Provide the [x, y] coordinate of the cell's center where the given text is located.  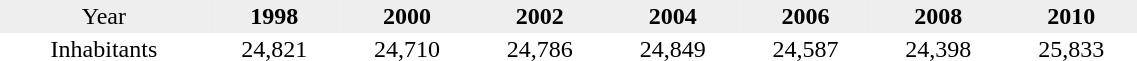
1998 [274, 16]
2000 [408, 16]
Year [104, 16]
2006 [806, 16]
2004 [672, 16]
2002 [540, 16]
2008 [938, 16]
